Provide the [x, y] coordinate of the cell's center where the given text is located.  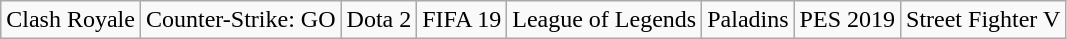
PES 2019 [847, 20]
Counter-Strike: GO [240, 20]
Dota 2 [379, 20]
League of Legends [604, 20]
Street Fighter V [984, 20]
FIFA 19 [462, 20]
Clash Royale [71, 20]
Paladins [748, 20]
